Provide the (x, y) coordinate of the cell's center where the given text is located.  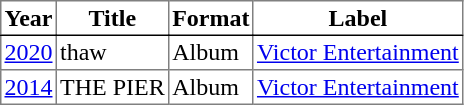
2020 (29, 52)
2014 (29, 87)
Title (112, 18)
Label (358, 18)
Format (210, 18)
THE PIER (112, 87)
Year (29, 18)
thaw (112, 52)
